Pinpoint the cell where the given text exists, returning its (X, Y) midpoint coordinate. 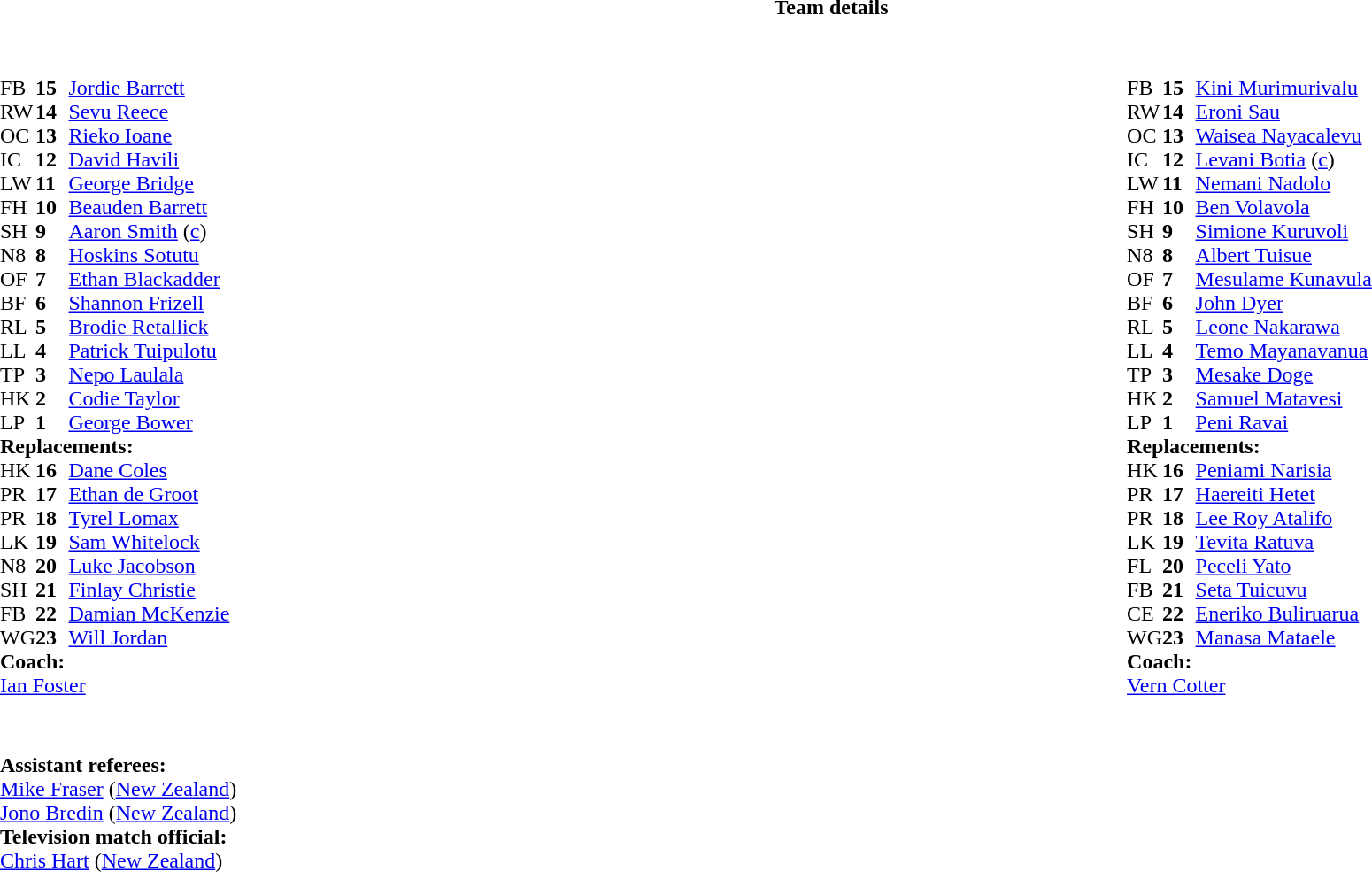
George Bridge (149, 184)
Mesulame Kunavula (1283, 280)
George Bower (149, 423)
Hoskins Sotutu (149, 255)
Nepo Laulala (149, 375)
Ian Foster (115, 685)
Peniami Narisia (1283, 471)
John Dyer (1283, 303)
Eneriko Buliruarua (1283, 614)
Codie Taylor (149, 398)
Peni Ravai (1283, 423)
Shannon Frizell (149, 303)
Lee Roy Atalifo (1283, 519)
Rieko Ioane (149, 136)
Damian McKenzie (149, 614)
FL (1145, 567)
Ben Volavola (1283, 207)
Levani Botia (c) (1283, 159)
Albert Tuisue (1283, 255)
Ethan Blackadder (149, 280)
CE (1145, 614)
Luke Jacobson (149, 567)
Seta Tuicuvu (1283, 590)
Will Jordan (149, 637)
Leone Nakarawa (1283, 328)
Dane Coles (149, 471)
Mesake Doge (1283, 375)
Temo Mayanavanua (1283, 351)
Jordie Barrett (149, 89)
Ethan de Groot (149, 494)
David Havili (149, 159)
Haereiti Hetet (1283, 494)
Sevu Reece (149, 112)
Brodie Retallick (149, 328)
Sam Whitelock (149, 542)
Peceli Yato (1283, 567)
Aaron Smith (c) (149, 232)
Tyrel Lomax (149, 519)
Eroni Sau (1283, 112)
Manasa Mataele (1283, 637)
Nemani Nadolo (1283, 184)
Beauden Barrett (149, 207)
Vern Cotter (1250, 685)
Tevita Ratuva (1283, 542)
Kini Murimurivalu (1283, 89)
Patrick Tuipulotu (149, 351)
Samuel Matavesi (1283, 398)
Simione Kuruvoli (1283, 232)
Finlay Christie (149, 590)
Waisea Nayacalevu (1283, 136)
